Scan for the cell matching the given text and deliver its (x, y) coordinate at center. 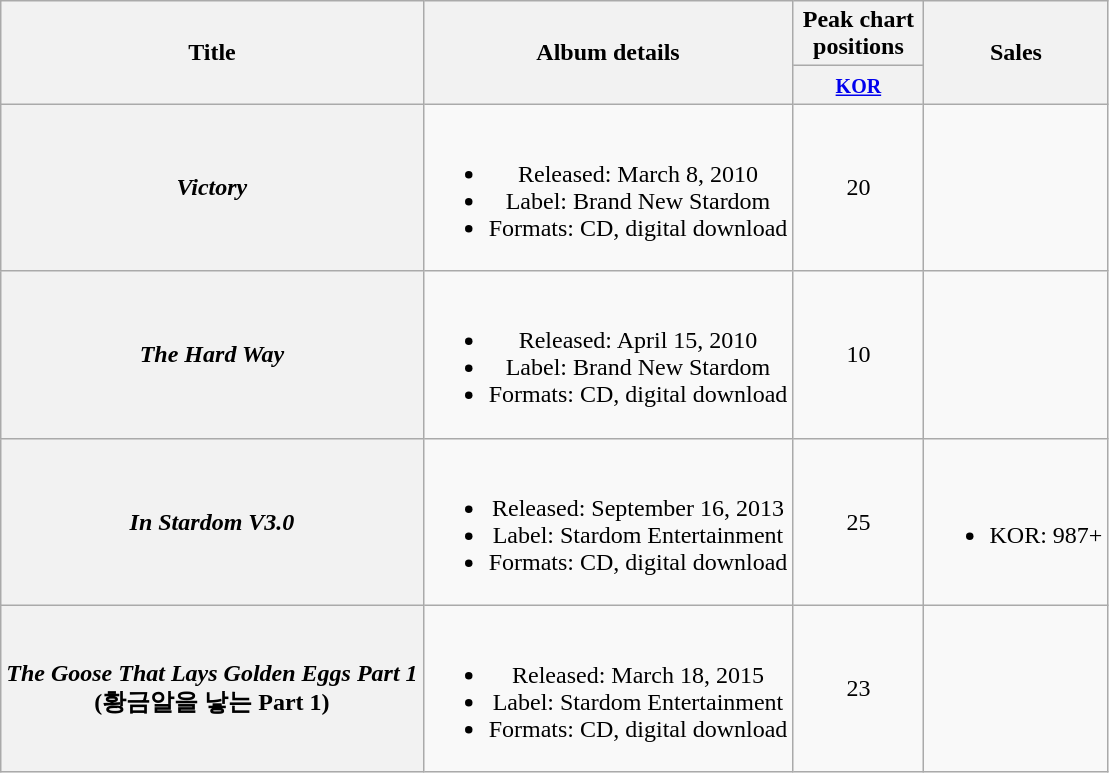
Victory (212, 188)
Sales (1016, 52)
Peak chart positions (858, 34)
Released: April 15, 2010Label: Brand New StardomFormats: CD, digital download (608, 354)
Released: September 16, 2013Label: Stardom EntertainmentFormats: CD, digital download (608, 522)
The Goose That Lays Golden Eggs Part 1(황금알을 낳는 Part 1) (212, 688)
Released: March 8, 2010Label: Brand New StardomFormats: CD, digital download (608, 188)
Released: March 18, 2015Label: Stardom EntertainmentFormats: CD, digital download (608, 688)
KOR (858, 85)
KOR: 987+ (1016, 522)
10 (858, 354)
Album details (608, 52)
In Stardom V3.0 (212, 522)
23 (858, 688)
Title (212, 52)
20 (858, 188)
The Hard Way (212, 354)
25 (858, 522)
